For the text-containing cell, return its midpoint in (x, y) coordinate format. 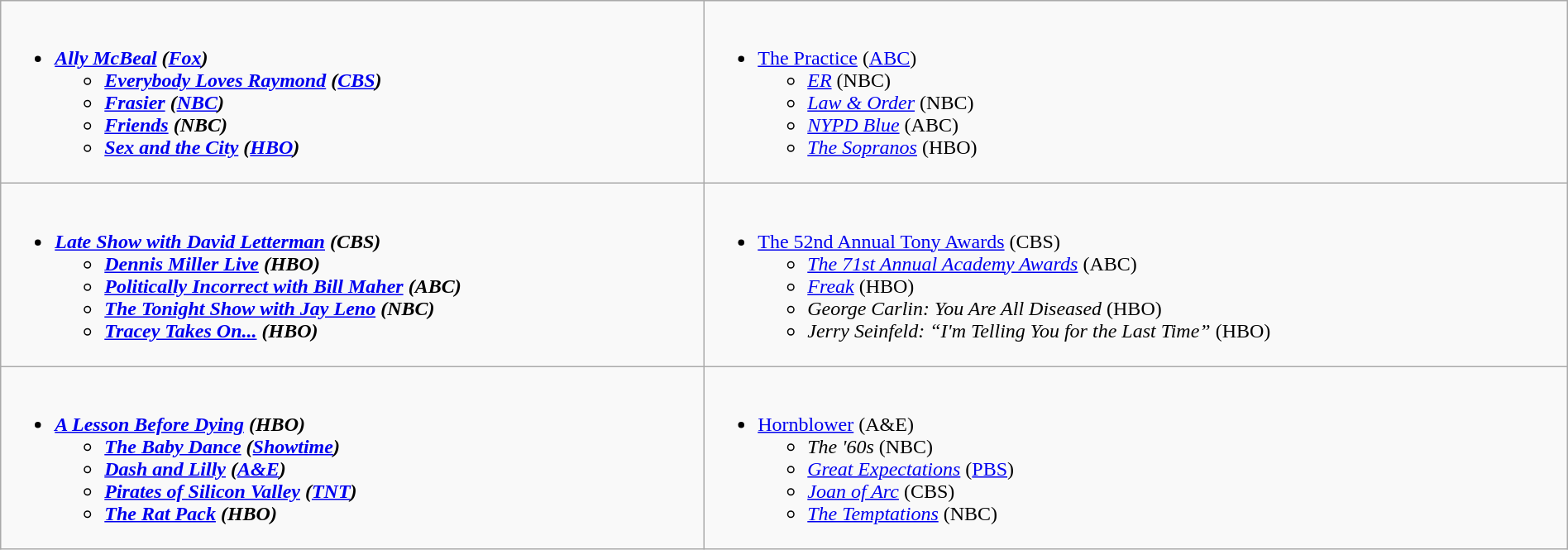
Ally McBeal (Fox)Everybody Loves Raymond (CBS)Frasier (NBC)Friends (NBC)Sex and the City (HBO) (352, 93)
The Practice (ABC)ER (NBC)Law & Order (NBC)NYPD Blue (ABC)The Sopranos (HBO) (1136, 93)
Hornblower (A&E)The '60s (NBC)Great Expectations (PBS)Joan of Arc (CBS)The Temptations (NBC) (1136, 458)
A Lesson Before Dying (HBO)The Baby Dance (Showtime)Dash and Lilly (A&E)Pirates of Silicon Valley (TNT)The Rat Pack (HBO) (352, 458)
